Find where the given text appears and provide that cell's center as [X, Y] coordinate. 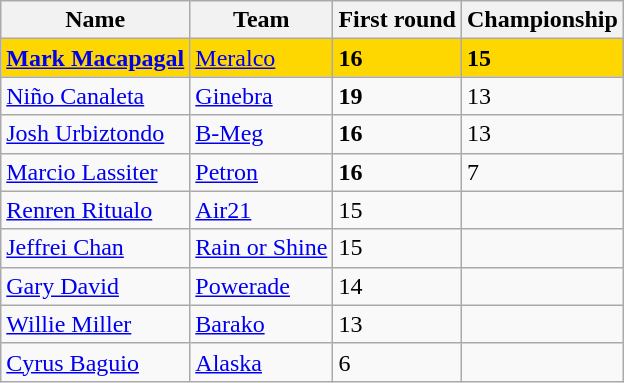
Name [96, 20]
Mark Macapagal [96, 58]
Air21 [262, 210]
Ginebra [262, 96]
First round [398, 20]
Championship [543, 20]
Renren Ritualo [96, 210]
Gary David [96, 286]
Jeffrei Chan [96, 248]
Cyrus Baguio [96, 362]
Petron [262, 172]
14 [398, 286]
Team [262, 20]
Barako [262, 324]
Willie Miller [96, 324]
6 [398, 362]
Josh Urbiztondo [96, 134]
Marcio Lassiter [96, 172]
B-Meg [262, 134]
7 [543, 172]
Rain or Shine [262, 248]
Niño Canaleta [96, 96]
Alaska [262, 362]
Powerade [262, 286]
Meralco [262, 58]
19 [398, 96]
